Search for the cell housing the specified text and yield its (x, y) center coordinate. 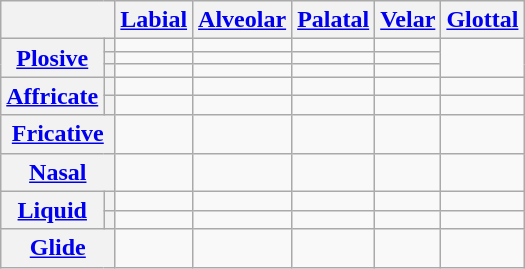
Affricate (52, 96)
Velar (408, 20)
Nasal (58, 172)
Glide (58, 248)
Glottal (482, 20)
Alveolar (242, 20)
Fricative (58, 134)
Plosive (52, 58)
Liquid (52, 210)
Palatal (334, 20)
Labial (154, 20)
